Output the (x, y) coordinate of the center of the cell containing the given text.  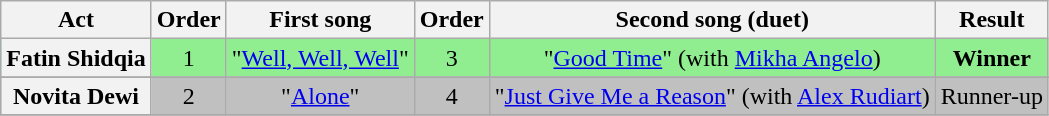
First song (320, 20)
3 (452, 58)
2 (188, 96)
Second song (duet) (712, 20)
1 (188, 58)
4 (452, 96)
"Well, Well, Well" (320, 58)
"Good Time" (with Mikha Angelo) (712, 58)
Runner-up (992, 96)
Result (992, 20)
Act (76, 20)
"Just Give Me a Reason" (with Alex Rudiart) (712, 96)
Winner (992, 58)
"Alone" (320, 96)
Fatin Shidqia (76, 58)
Novita Dewi (76, 96)
